For the text-containing cell, return its midpoint in (X, Y) coordinate format. 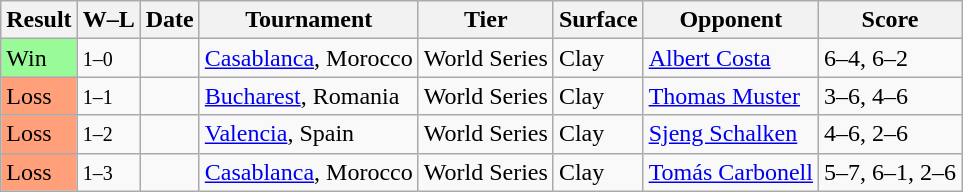
Score (890, 20)
Result (39, 20)
W–L (108, 20)
Thomas Muster (730, 96)
1–1 (108, 96)
1–2 (108, 134)
Sjeng Schalken (730, 134)
Opponent (730, 20)
4–6, 2–6 (890, 134)
5–7, 6–1, 2–6 (890, 172)
Win (39, 58)
Valencia, Spain (308, 134)
Tomás Carbonell (730, 172)
Bucharest, Romania (308, 96)
Tournament (308, 20)
6–4, 6–2 (890, 58)
Surface (598, 20)
Tier (486, 20)
Albert Costa (730, 58)
3–6, 4–6 (890, 96)
1–0 (108, 58)
1–3 (108, 172)
Date (170, 20)
